Pinpoint the cell where the given text exists, returning its [x, y] midpoint coordinate. 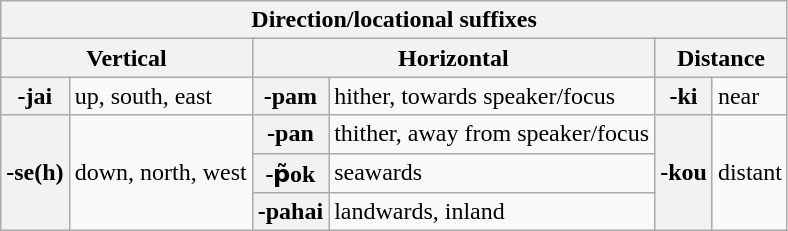
up, south, east [160, 96]
-kou [684, 173]
hither, towards speaker/focus [492, 96]
seawards [492, 173]
Distance [722, 58]
down, north, west [160, 173]
Direction/locational suffixes [394, 20]
-ki [684, 96]
-pahai [290, 212]
-jai [35, 96]
-pam [290, 96]
-pan [290, 134]
-p̃ok [290, 173]
landwards, inland [492, 212]
Vertical [126, 58]
Horizontal [453, 58]
distant [750, 173]
thither, away from speaker/focus [492, 134]
near [750, 96]
-se(h) [35, 173]
